Capture the cell that displays the provided text and extract its (x, y) central coordinate. 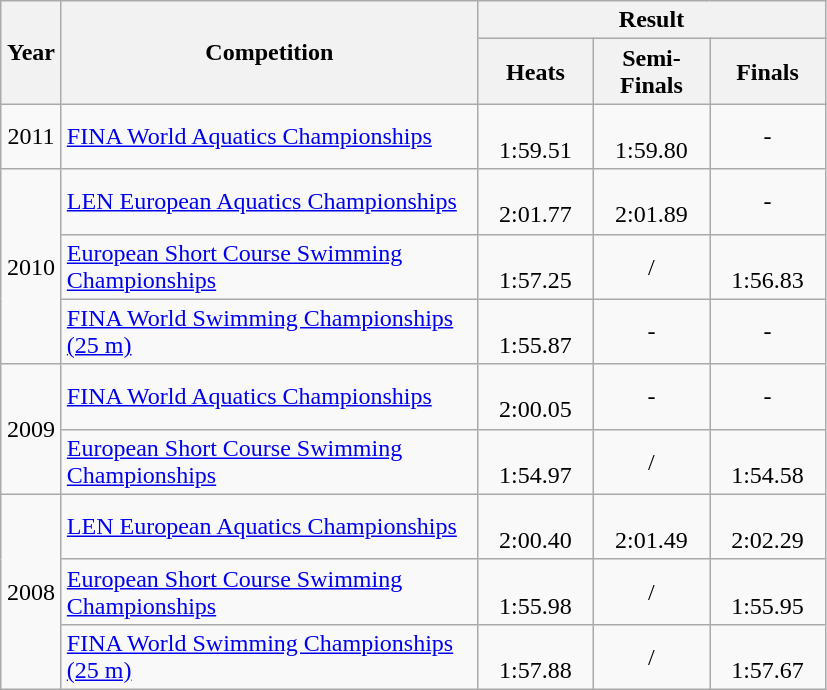
2:01.77 (535, 202)
2:00.40 (535, 526)
Semi-Finals (651, 72)
2010 (32, 266)
2:02.29 (768, 526)
2008 (32, 592)
2:01.89 (651, 202)
2011 (32, 136)
2:01.49 (651, 526)
1:57.88 (535, 656)
1:55.95 (768, 592)
Competition (269, 52)
1:59.80 (651, 136)
1:54.97 (535, 462)
1:57.67 (768, 656)
Heats (535, 72)
1:55.87 (535, 332)
1:59.51 (535, 136)
1:55.98 (535, 592)
1:56.83 (768, 266)
2009 (32, 429)
1:57.25 (535, 266)
1:54.58 (768, 462)
Year (32, 52)
2:00.05 (535, 396)
Result (651, 20)
Finals (768, 72)
